Return the [x, y] coordinate for the center point of the cell that contains the specified text.  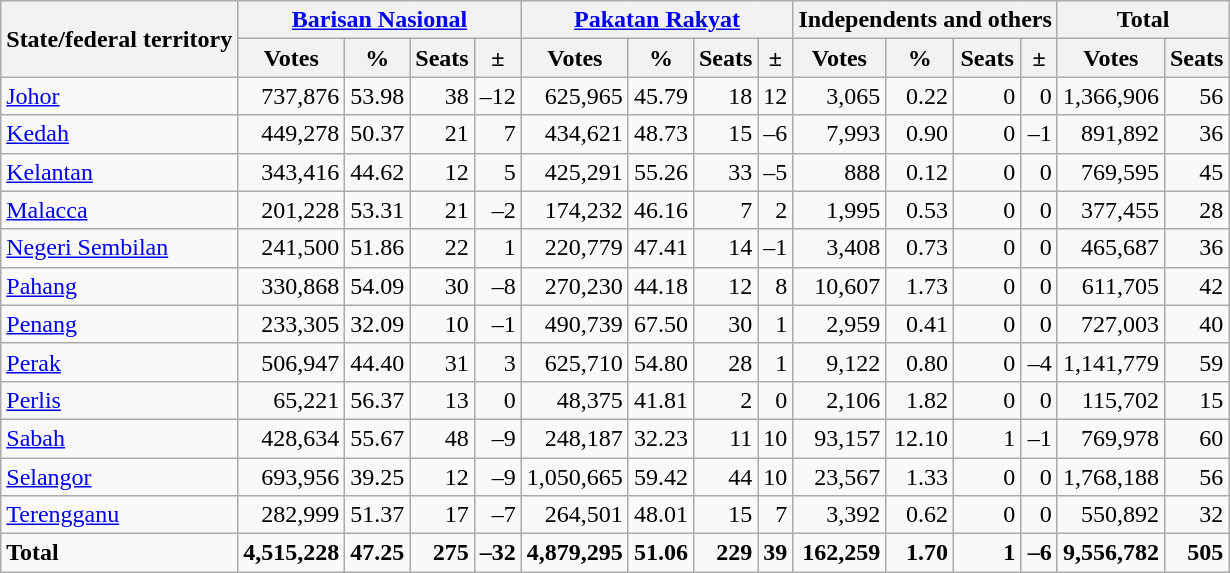
465,687 [1110, 248]
Pahang [120, 286]
51.37 [378, 515]
Barisan Nasional [380, 20]
0.53 [920, 210]
1.70 [920, 553]
32.23 [660, 438]
201,228 [292, 210]
3,392 [840, 515]
0.41 [920, 324]
Selangor [120, 477]
0.62 [920, 515]
2,106 [840, 400]
38 [442, 96]
12.10 [920, 438]
229 [725, 553]
891,892 [1110, 134]
1,366,906 [1110, 96]
233,305 [292, 324]
10,607 [840, 286]
9,122 [840, 362]
1,050,665 [574, 477]
270,230 [574, 286]
55.67 [378, 438]
1.33 [920, 477]
39 [776, 553]
–7 [498, 515]
Kedah [120, 134]
3 [498, 362]
4,879,295 [574, 553]
1,141,779 [1110, 362]
13 [442, 400]
54.09 [378, 286]
54.80 [660, 362]
–12 [498, 96]
48.73 [660, 134]
51.06 [660, 553]
22 [442, 248]
44 [725, 477]
0.73 [920, 248]
State/federal territory [120, 39]
18 [725, 96]
3,065 [840, 96]
48.01 [660, 515]
45 [1196, 172]
53.98 [378, 96]
611,705 [1110, 286]
59 [1196, 362]
377,455 [1110, 210]
5 [498, 172]
93,157 [840, 438]
0.80 [920, 362]
31 [442, 362]
44.40 [378, 362]
48,375 [574, 400]
17 [442, 515]
264,501 [574, 515]
Johor [120, 96]
888 [840, 172]
769,595 [1110, 172]
8 [776, 286]
275 [442, 553]
56.37 [378, 400]
220,779 [574, 248]
162,259 [840, 553]
48 [442, 438]
41.81 [660, 400]
9,556,782 [1110, 553]
428,634 [292, 438]
–32 [498, 553]
174,232 [574, 210]
490,739 [574, 324]
693,956 [292, 477]
59.42 [660, 477]
40 [1196, 324]
67.50 [660, 324]
50.37 [378, 134]
32 [1196, 515]
2,959 [840, 324]
44.62 [378, 172]
–8 [498, 286]
55.26 [660, 172]
330,868 [292, 286]
11 [725, 438]
505 [1196, 553]
53.31 [378, 210]
Negeri Sembilan [120, 248]
14 [725, 248]
51.86 [378, 248]
–2 [498, 210]
39.25 [378, 477]
Independents and others [925, 20]
7,993 [840, 134]
33 [725, 172]
282,999 [292, 515]
23,567 [840, 477]
3,408 [840, 248]
4,515,228 [292, 553]
425,291 [574, 172]
1.82 [920, 400]
241,500 [292, 248]
0.12 [920, 172]
0.90 [920, 134]
–4 [1040, 362]
45.79 [660, 96]
46.16 [660, 210]
0.22 [920, 96]
449,278 [292, 134]
550,892 [1110, 515]
248,187 [574, 438]
1,768,188 [1110, 477]
Kelantan [120, 172]
Perlis [120, 400]
Pakatan Rakyat [657, 20]
Malacca [120, 210]
115,702 [1110, 400]
737,876 [292, 96]
Perak [120, 362]
32.09 [378, 324]
727,003 [1110, 324]
Sabah [120, 438]
–5 [776, 172]
47.41 [660, 248]
60 [1196, 438]
343,416 [292, 172]
42 [1196, 286]
625,710 [574, 362]
65,221 [292, 400]
Penang [120, 324]
506,947 [292, 362]
769,978 [1110, 438]
625,965 [574, 96]
Terengganu [120, 515]
44.18 [660, 286]
434,621 [574, 134]
1,995 [840, 210]
47.25 [378, 553]
1.73 [920, 286]
